Pinpoint the cell where the given text exists, returning its [x, y] midpoint coordinate. 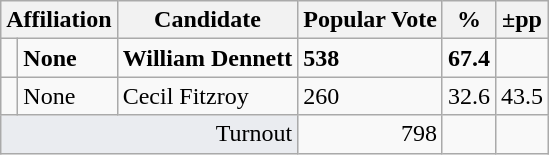
William Dennett [208, 58]
Candidate [208, 20]
260 [370, 96]
Cecil Fitzroy [208, 96]
Turnout [150, 134]
43.5 [522, 96]
±pp [522, 20]
Popular Vote [370, 20]
Affiliation [59, 20]
538 [370, 58]
% [468, 20]
67.4 [468, 58]
32.6 [468, 96]
798 [370, 134]
